Output the [X, Y] coordinate of the center of the cell containing the given text.  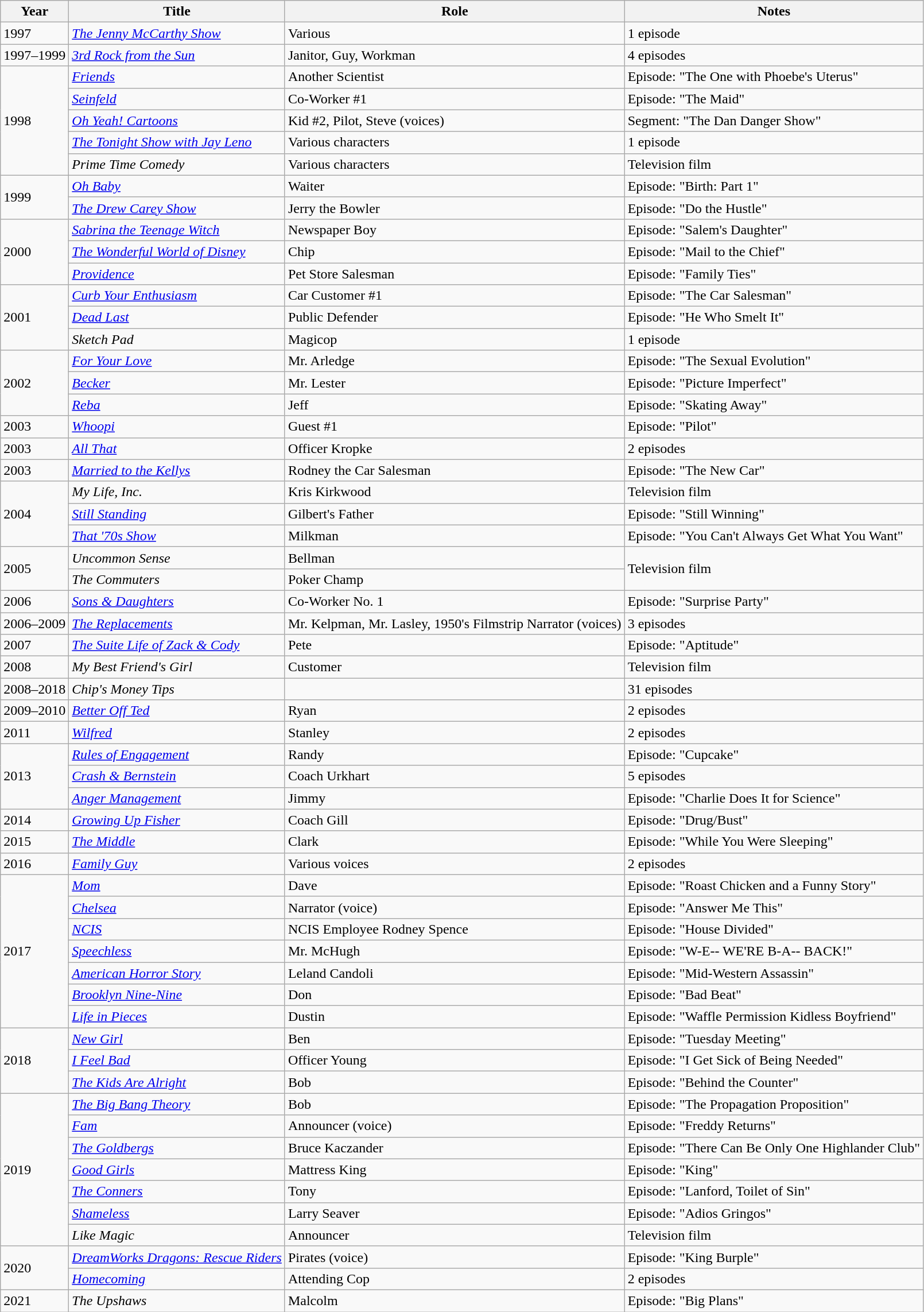
2017 [34, 951]
Title [177, 11]
Officer Kropke [455, 448]
2014 [34, 820]
Good Girls [177, 1170]
Episode: "Cupcake" [774, 754]
Pet Store Salesman [455, 274]
Episode: "The New Car" [774, 470]
The Commuters [177, 579]
Episode: "Still Winning" [774, 514]
Mr. McHugh [455, 951]
Episode: "The Maid" [774, 99]
That '70s Show [177, 536]
Episode: "Freddy Returns" [774, 1126]
The Drew Carey Show [177, 208]
Poker Champ [455, 579]
Various [455, 33]
1999 [34, 197]
Kid #2, Pilot, Steve (voices) [455, 121]
Guest #1 [455, 427]
Malcolm [455, 1301]
Coach Gill [455, 820]
Crash & Bernstein [177, 776]
Announcer [455, 1235]
Pirates (voice) [455, 1257]
Episode: "While You Were Sleeping" [774, 842]
Newspaper Boy [455, 230]
2021 [34, 1301]
NCIS Employee Rodney Spence [455, 929]
Mr. Arledge [455, 361]
Kris Kirkwood [455, 492]
Episode: "You Can't Always Get What You Want" [774, 536]
Curb Your Enthusiasm [177, 296]
Episode: "King Burple" [774, 1257]
Episode: "I Get Sick of Being Needed" [774, 1061]
Narrator (voice) [455, 907]
2002 [34, 383]
Larry Seaver [455, 1213]
Gilbert's Father [455, 514]
The Conners [177, 1191]
Chelsea [177, 907]
2020 [34, 1268]
2013 [34, 776]
Episode: "Pilot" [774, 427]
31 episodes [774, 689]
Clark [455, 842]
Customer [455, 667]
Episode: "W-E-- WE'RE B-A-- BACK!" [774, 951]
Leland Candoli [455, 973]
Car Customer #1 [455, 296]
Mr. Lester [455, 383]
2006–2009 [34, 623]
2004 [34, 514]
Pete [455, 645]
Don [455, 995]
Dave [455, 885]
Dustin [455, 1017]
Still Standing [177, 514]
Episode: "Adios Gringos" [774, 1213]
Another Scientist [455, 77]
5 episodes [774, 776]
Episode: "The One with Phoebe's Uterus" [774, 77]
Episode: "Roast Chicken and a Funny Story" [774, 885]
Coach Urkhart [455, 776]
Like Magic [177, 1235]
The Big Bang Theory [177, 1104]
Episode: "Mid-Western Assassin" [774, 973]
Episode: "Surprise Party" [774, 601]
Sons & Daughters [177, 601]
1997–1999 [34, 55]
Co-Worker No. 1 [455, 601]
1998 [34, 121]
2009–2010 [34, 711]
Bruce Kaczander [455, 1148]
Episode: "Drug/Bust" [774, 820]
Sketch Pad [177, 339]
Dead Last [177, 318]
Uncommon Sense [177, 558]
Episode: "Salem's Daughter" [774, 230]
Episode: "Birth: Part 1" [774, 186]
Episode: "House Divided" [774, 929]
NCIS [177, 929]
Chip's Money Tips [177, 689]
Married to the Kellys [177, 470]
Chip [455, 251]
Episode: "Bad Beat" [774, 995]
Tony [455, 1191]
Oh Baby [177, 186]
American Horror Story [177, 973]
2008 [34, 667]
2015 [34, 842]
2008–2018 [34, 689]
Homecoming [177, 1279]
Fam [177, 1126]
Family Guy [177, 864]
The Replacements [177, 623]
2019 [34, 1170]
Seinfeld [177, 99]
Bellman [455, 558]
Janitor, Guy, Workman [455, 55]
Milkman [455, 536]
Episode: "The Propagation Proposition" [774, 1104]
Friends [177, 77]
Ben [455, 1039]
Episode: "Behind the Counter" [774, 1082]
3rd Rock from the Sun [177, 55]
Episode: "The Car Salesman" [774, 296]
I Feel Bad [177, 1061]
Episode: "Mail to the Chief" [774, 251]
Wilfred [177, 733]
Better Off Ted [177, 711]
Ryan [455, 711]
4 episodes [774, 55]
Prime Time Comedy [177, 164]
Growing Up Fisher [177, 820]
2006 [34, 601]
DreamWorks Dragons: Rescue Riders [177, 1257]
The Kids Are Alright [177, 1082]
Episode: "Aptitude" [774, 645]
Reba [177, 405]
The Goldbergs [177, 1148]
2000 [34, 251]
New Girl [177, 1039]
Year [34, 11]
Announcer (voice) [455, 1126]
Shameless [177, 1213]
Anger Management [177, 798]
Rodney the Car Salesman [455, 470]
Whoopi [177, 427]
Rules of Engagement [177, 754]
2018 [34, 1061]
Jimmy [455, 798]
The Jenny McCarthy Show [177, 33]
2011 [34, 733]
Episode: "Answer Me This" [774, 907]
Speechless [177, 951]
Officer Young [455, 1061]
Episode: "Charlie Does It for Science" [774, 798]
The Upshaws [177, 1301]
Waiter [455, 186]
Episode: "Picture Imperfect" [774, 383]
Episode: "The Sexual Evolution" [774, 361]
Episode: "Do the Hustle" [774, 208]
Co-Worker #1 [455, 99]
Episode: "There Can Be Only One Highlander Club" [774, 1148]
Mom [177, 885]
3 episodes [774, 623]
Episode: "King" [774, 1170]
Attending Cop [455, 1279]
2007 [34, 645]
Becker [177, 383]
Life in Pieces [177, 1017]
Mr. Kelpman, Mr. Lasley, 1950's Filmstrip Narrator (voices) [455, 623]
Randy [455, 754]
The Tonight Show with Jay Leno [177, 142]
All That [177, 448]
Episode: "Waffle Permission Kidless Boyfriend" [774, 1017]
For Your Love [177, 361]
Magicop [455, 339]
The Wonderful World of Disney [177, 251]
Providence [177, 274]
My Best Friend's Girl [177, 667]
Stanley [455, 733]
Mattress King [455, 1170]
Jeff [455, 405]
Oh Yeah! Cartoons [177, 121]
Episode: "Lanford, Toilet of Sin" [774, 1191]
Public Defender [455, 318]
The Suite Life of Zack & Cody [177, 645]
Episode: "Big Plans" [774, 1301]
Sabrina the Teenage Witch [177, 230]
2001 [34, 318]
Segment: "The Dan Danger Show" [774, 121]
2005 [34, 568]
Various voices [455, 864]
Notes [774, 11]
Episode: "He Who Smelt It" [774, 318]
Episode: "Family Ties" [774, 274]
Jerry the Bowler [455, 208]
The Middle [177, 842]
My Life, Inc. [177, 492]
Brooklyn Nine-Nine [177, 995]
Role [455, 11]
1997 [34, 33]
Episode: "Tuesday Meeting" [774, 1039]
2016 [34, 864]
Episode: "Skating Away" [774, 405]
